Provide the [X, Y] coordinate of the cell's center where the given text is located.  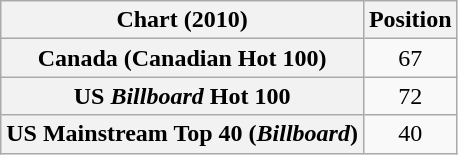
Position [410, 20]
72 [410, 96]
US Billboard Hot 100 [182, 96]
40 [410, 134]
Chart (2010) [182, 20]
Canada (Canadian Hot 100) [182, 58]
US Mainstream Top 40 (Billboard) [182, 134]
67 [410, 58]
